Provide the (x, y) coordinate of the cell's center where the given text is located.  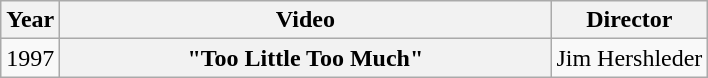
"Too Little Too Much" (306, 58)
Jim Hershleder (630, 58)
Video (306, 20)
1997 (30, 58)
Year (30, 20)
Director (630, 20)
